Return [X, Y] of the center of cell containing provided text 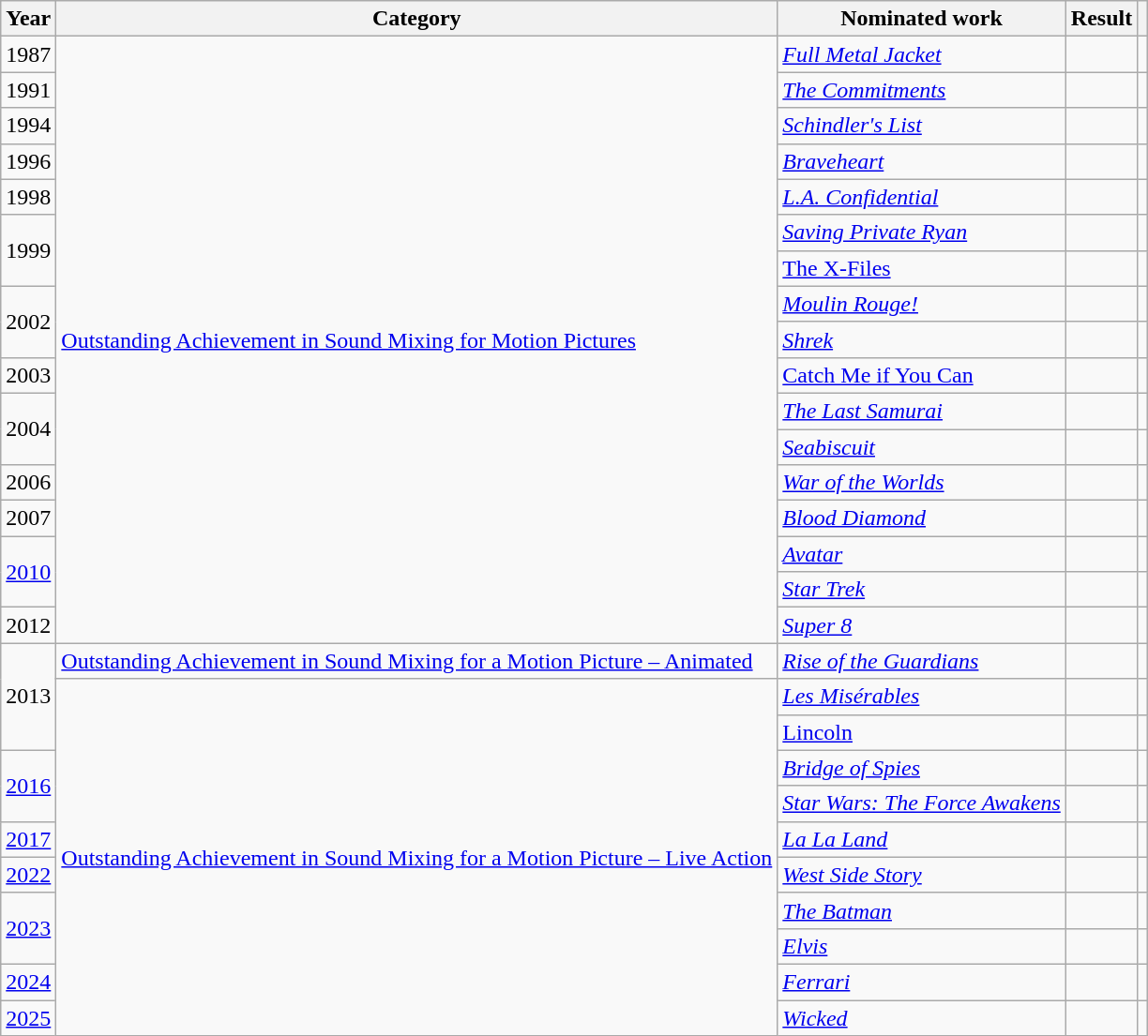
Year [28, 19]
Schindler's List [922, 126]
West Side Story [922, 875]
Saving Private Ryan [922, 233]
1998 [28, 197]
1994 [28, 126]
2006 [28, 483]
La La Land [922, 839]
The X-Files [922, 268]
Les Misérables [922, 697]
2007 [28, 518]
Braveheart [922, 161]
2017 [28, 839]
Blood Diamond [922, 518]
1999 [28, 250]
Result [1101, 19]
Full Metal Jacket [922, 54]
Outstanding Achievement in Sound Mixing for a Motion Picture – Animated [416, 661]
Outstanding Achievement in Sound Mixing for a Motion Picture – Live Action [416, 857]
2012 [28, 625]
Outstanding Achievement in Sound Mixing for Motion Pictures [416, 339]
2002 [28, 322]
1991 [28, 90]
War of the Worlds [922, 483]
Category [416, 19]
Seabiscuit [922, 447]
Star Wars: The Force Awakens [922, 803]
Catch Me if You Can [922, 375]
1996 [28, 161]
Avatar [922, 554]
2016 [28, 786]
2004 [28, 428]
Ferrari [922, 982]
Rise of the Guardians [922, 661]
Bridge of Spies [922, 768]
2003 [28, 375]
Super 8 [922, 625]
The Last Samurai [922, 411]
Nominated work [922, 19]
The Commitments [922, 90]
2025 [28, 1017]
2023 [28, 928]
2013 [28, 697]
2024 [28, 982]
2022 [28, 875]
Lincoln [922, 732]
2010 [28, 572]
Moulin Rouge! [922, 304]
1987 [28, 54]
The Batman [922, 910]
Shrek [922, 339]
Wicked [922, 1017]
Star Trek [922, 590]
Elvis [922, 946]
L.A. Confidential [922, 197]
